Extract the (X, Y) coordinate from the center of the cell holding the provided text.  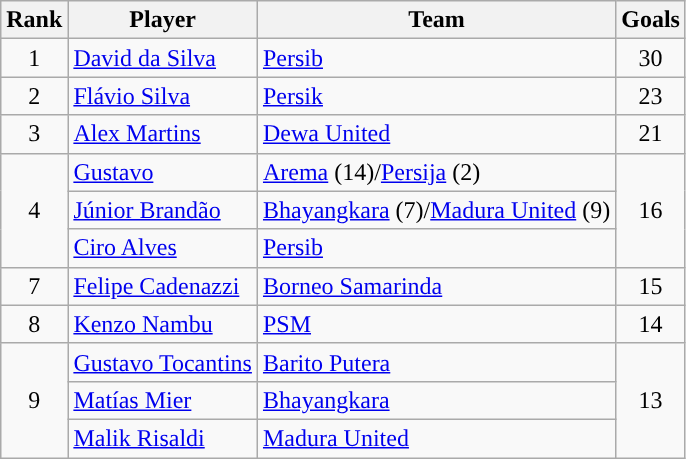
Player (163, 20)
13 (651, 400)
Alex Martins (163, 134)
Team (436, 20)
Malik Risaldi (163, 438)
30 (651, 58)
Júnior Brandão (163, 210)
16 (651, 210)
15 (651, 286)
Flávio Silva (163, 96)
PSM (436, 324)
Gustavo (163, 172)
7 (34, 286)
David da Silva (163, 58)
Arema (14)/Persija (2) (436, 172)
1 (34, 58)
2 (34, 96)
Matías Mier (163, 400)
Borneo Samarinda (436, 286)
9 (34, 400)
Barito Putera (436, 362)
Rank (34, 20)
21 (651, 134)
14 (651, 324)
Bhayangkara (7)/Madura United (9) (436, 210)
Ciro Alves (163, 248)
Bhayangkara (436, 400)
Dewa United (436, 134)
3 (34, 134)
4 (34, 210)
8 (34, 324)
Goals (651, 20)
23 (651, 96)
Madura United (436, 438)
Persik (436, 96)
Kenzo Nambu (163, 324)
Gustavo Tocantins (163, 362)
Felipe Cadenazzi (163, 286)
